From the cell containing the given text, extract its center point as (X, Y) coordinate. 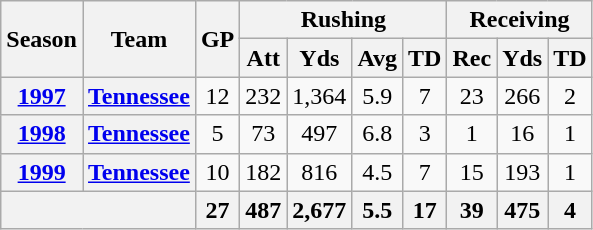
4 (570, 210)
16 (522, 134)
5 (217, 134)
1997 (42, 96)
GP (217, 39)
487 (264, 210)
Receiving (520, 20)
4.5 (378, 172)
1,364 (320, 96)
Att (264, 58)
73 (264, 134)
816 (320, 172)
15 (472, 172)
Team (138, 39)
Season (42, 39)
10 (217, 172)
12 (217, 96)
232 (264, 96)
6.8 (378, 134)
39 (472, 210)
1998 (42, 134)
2 (570, 96)
266 (522, 96)
182 (264, 172)
193 (522, 172)
5.9 (378, 96)
23 (472, 96)
1999 (42, 172)
27 (217, 210)
497 (320, 134)
2,677 (320, 210)
Rushing (344, 20)
Avg (378, 58)
17 (424, 210)
475 (522, 210)
5.5 (378, 210)
Rec (472, 58)
3 (424, 134)
